Output the [X, Y] coordinate of the center of the cell containing the given text.  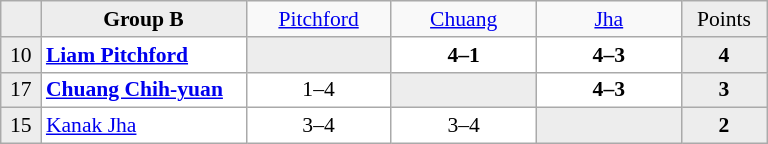
Kanak Jha [144, 126]
17 [21, 90]
1–4 [318, 90]
10 [21, 55]
Points [724, 19]
2 [724, 126]
Pitchford [318, 19]
Chuang Chih-yuan [144, 90]
Liam Pitchford [144, 55]
4 [724, 55]
4–1 [464, 55]
Group B [144, 19]
15 [21, 126]
Chuang [464, 19]
Jha [608, 19]
3 [724, 90]
